For the text-containing cell, return its midpoint in [X, Y] coordinate format. 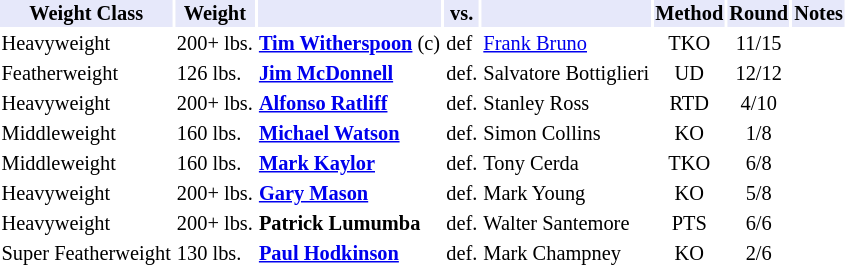
RTD [690, 104]
Michael Watson [349, 134]
5/8 [759, 194]
Walter Santemore [566, 224]
Weight Class [86, 14]
Simon Collins [566, 134]
Featherweight [86, 74]
Jim McDonnell [349, 74]
def [462, 44]
Stanley Ross [566, 104]
Tim Witherspoon (c) [349, 44]
Weight [214, 14]
Alfonso Ratliff [349, 104]
Frank Bruno [566, 44]
UD [690, 74]
Notes [819, 14]
12/12 [759, 74]
Mark Kaylor [349, 164]
Mark Young [566, 194]
Tony Cerda [566, 164]
6/8 [759, 164]
Patrick Lumumba [349, 224]
Gary Mason [349, 194]
11/15 [759, 44]
vs. [462, 14]
PTS [690, 224]
1/8 [759, 134]
6/6 [759, 224]
Salvatore Bottiglieri [566, 74]
Method [690, 14]
4/10 [759, 104]
Round [759, 14]
126 lbs. [214, 74]
